Determine the (X, Y) coordinate at the center of the cell enclosing the given text.  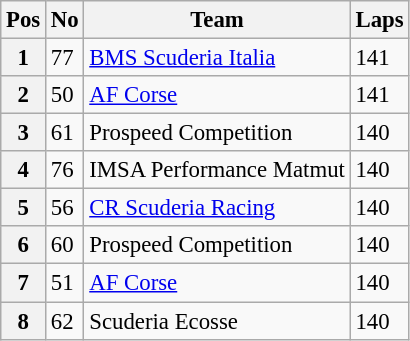
2 (24, 95)
3 (24, 133)
CR Scuderia Racing (217, 208)
Pos (24, 20)
56 (65, 208)
76 (65, 170)
60 (65, 245)
1 (24, 58)
5 (24, 208)
6 (24, 245)
61 (65, 133)
Team (217, 20)
77 (65, 58)
4 (24, 170)
7 (24, 283)
IMSA Performance Matmut (217, 170)
8 (24, 321)
51 (65, 283)
No (65, 20)
BMS Scuderia Italia (217, 58)
Scuderia Ecosse (217, 321)
Laps (380, 20)
50 (65, 95)
62 (65, 321)
